Determine the (x, y) coordinate at the center of the cell enclosing the given text.  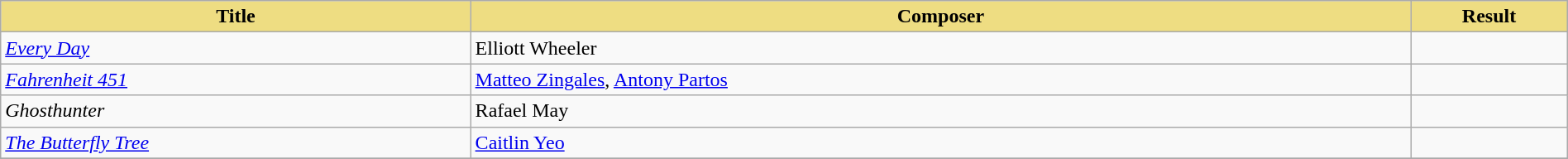
Ghosthunter (236, 111)
The Butterfly Tree (236, 142)
Elliott Wheeler (941, 48)
Result (1489, 17)
Title (236, 17)
Composer (941, 17)
Fahrenheit 451 (236, 79)
Rafael May (941, 111)
Caitlin Yeo (941, 142)
Every Day (236, 48)
Matteo Zingales, Antony Partos (941, 79)
